Capture the cell that displays the provided text and extract its (x, y) central coordinate. 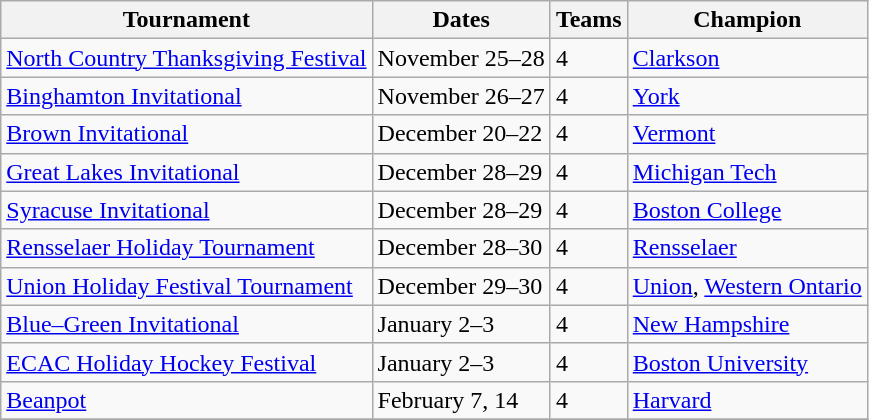
Teams (588, 20)
Blue–Green Invitational (186, 324)
Union Holiday Festival Tournament (186, 286)
November 25–28 (461, 58)
Binghamton Invitational (186, 96)
February 7, 14 (461, 400)
Boston College (747, 210)
Brown Invitational (186, 134)
Champion (747, 20)
Great Lakes Invitational (186, 172)
Dates (461, 20)
York (747, 96)
December 28–30 (461, 248)
Harvard (747, 400)
Boston University (747, 362)
December 20–22 (461, 134)
North Country Thanksgiving Festival (186, 58)
Michigan Tech (747, 172)
Union, Western Ontario (747, 286)
Clarkson (747, 58)
December 29–30 (461, 286)
ECAC Holiday Hockey Festival (186, 362)
Rensselaer Holiday Tournament (186, 248)
Beanpot (186, 400)
November 26–27 (461, 96)
Syracuse Invitational (186, 210)
Rensselaer (747, 248)
Tournament (186, 20)
Vermont (747, 134)
New Hampshire (747, 324)
